Extract the (X, Y) coordinate from the center of the cell holding the provided text.  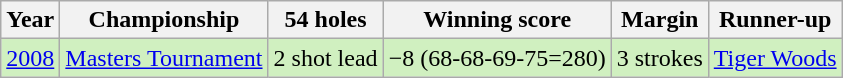
2 shot lead (326, 58)
3 strokes (660, 58)
Margin (660, 20)
Year (30, 20)
Championship (164, 20)
Tiger Woods (775, 58)
Runner-up (775, 20)
54 holes (326, 20)
−8 (68-68-69-75=280) (497, 58)
Masters Tournament (164, 58)
2008 (30, 58)
Winning score (497, 20)
